Capture the cell that displays the provided text and extract its (X, Y) central coordinate. 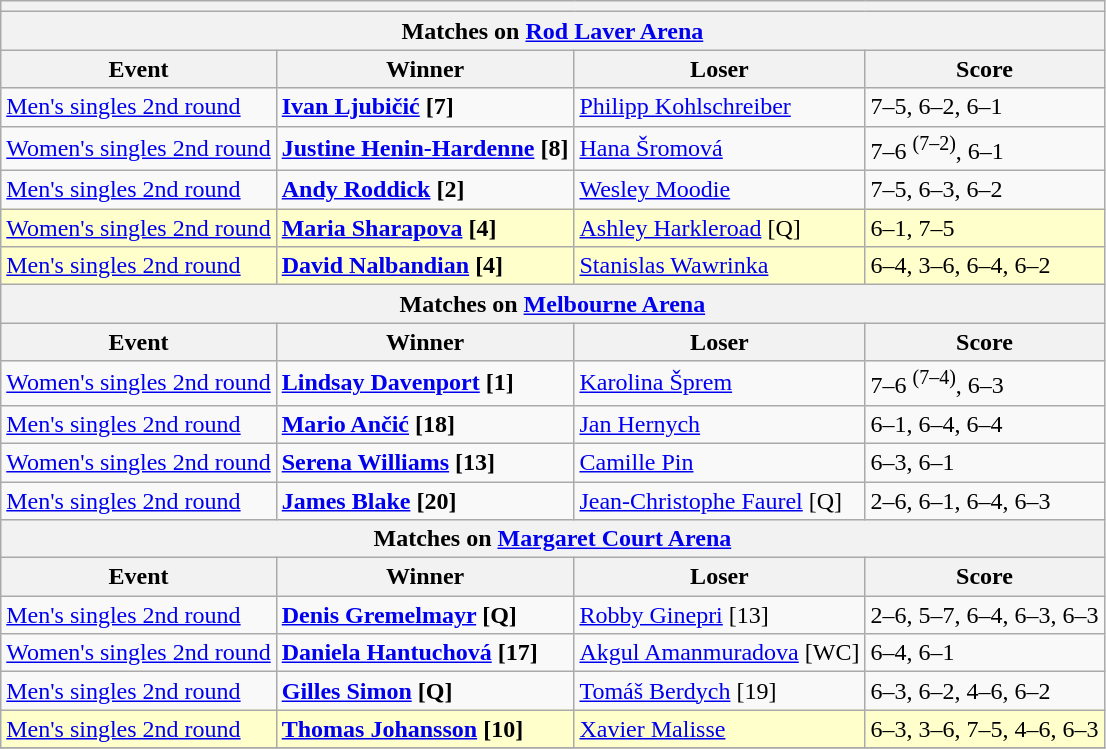
2–6, 6–1, 6–4, 6–3 (984, 501)
6–1, 6–4, 6–4 (984, 424)
Serena Williams [13] (425, 462)
Camille Pin (720, 462)
Maria Sharapova [4] (425, 228)
Matches on Rod Laver Arena (552, 31)
Lindsay Davenport [1] (425, 384)
Ivan Ljubičić [7] (425, 107)
Andy Roddick [2] (425, 190)
Gilles Simon [Q] (425, 691)
Hana Šromová (720, 148)
Daniela Hantuchová [17] (425, 653)
Tomáš Berdych [19] (720, 691)
Matches on Melbourne Arena (552, 304)
Stanislas Wawrinka (720, 266)
2–6, 5–7, 6–4, 6–3, 6–3 (984, 615)
Matches on Margaret Court Arena (552, 539)
Ashley Harkleroad [Q] (720, 228)
6–4, 3–6, 6–4, 6–2 (984, 266)
7–6 (7–2), 6–1 (984, 148)
6–1, 7–5 (984, 228)
Justine Henin-Hardenne [8] (425, 148)
Wesley Moodie (720, 190)
Denis Gremelmayr [Q] (425, 615)
6–3, 6–1 (984, 462)
Jan Hernych (720, 424)
6–3, 3–6, 7–5, 4–6, 6–3 (984, 729)
Akgul Amanmuradova [WC] (720, 653)
7–6 (7–4), 6–3 (984, 384)
Karolina Šprem (720, 384)
David Nalbandian [4] (425, 266)
7–5, 6–2, 6–1 (984, 107)
6–3, 6–2, 4–6, 6–2 (984, 691)
Jean-Christophe Faurel [Q] (720, 501)
Xavier Malisse (720, 729)
7–5, 6–3, 6–2 (984, 190)
Mario Ančić [18] (425, 424)
6–4, 6–1 (984, 653)
Thomas Johansson [10] (425, 729)
Robby Ginepri [13] (720, 615)
Philipp Kohlschreiber (720, 107)
James Blake [20] (425, 501)
